Extract the (x, y) coordinate from the center of the cell holding the provided text.  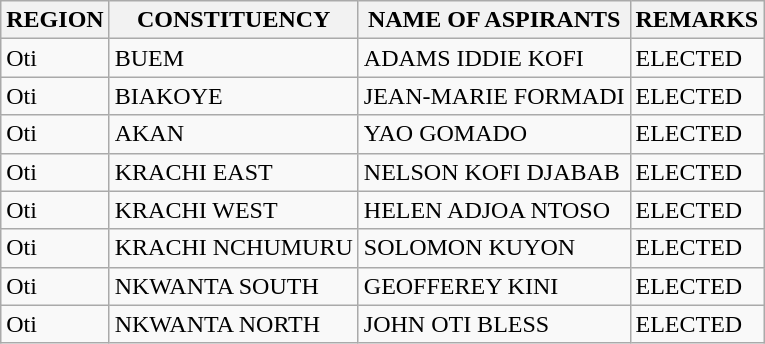
SOLOMON KUYON (494, 248)
KRACHI WEST (234, 210)
JEAN-MARIE FORMADI (494, 96)
NKWANTA NORTH (234, 324)
REMARKS (697, 20)
YAO GOMADO (494, 134)
HELEN ADJOA NTOSO (494, 210)
REGION (55, 20)
NAME OF ASPIRANTS (494, 20)
KRACHI EAST (234, 172)
CONSTITUENCY (234, 20)
BUEM (234, 58)
JOHN OTI BLESS (494, 324)
BIAKOYE (234, 96)
NKWANTA SOUTH (234, 286)
NELSON KOFI DJABAB (494, 172)
KRACHI NCHUMURU (234, 248)
AKAN (234, 134)
GEOFFEREY KINI (494, 286)
ADAMS IDDIE KOFI (494, 58)
